Detect which cell encompasses the target text, then output its (X, Y) center coordinate. 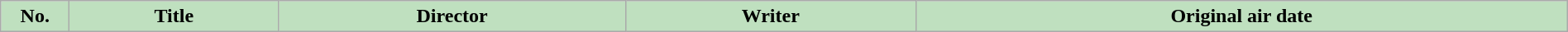
Director (452, 16)
Writer (771, 16)
Original air date (1241, 16)
Title (174, 16)
No. (35, 16)
